Find where the given text appears and provide that cell's center as (X, Y) coordinate. 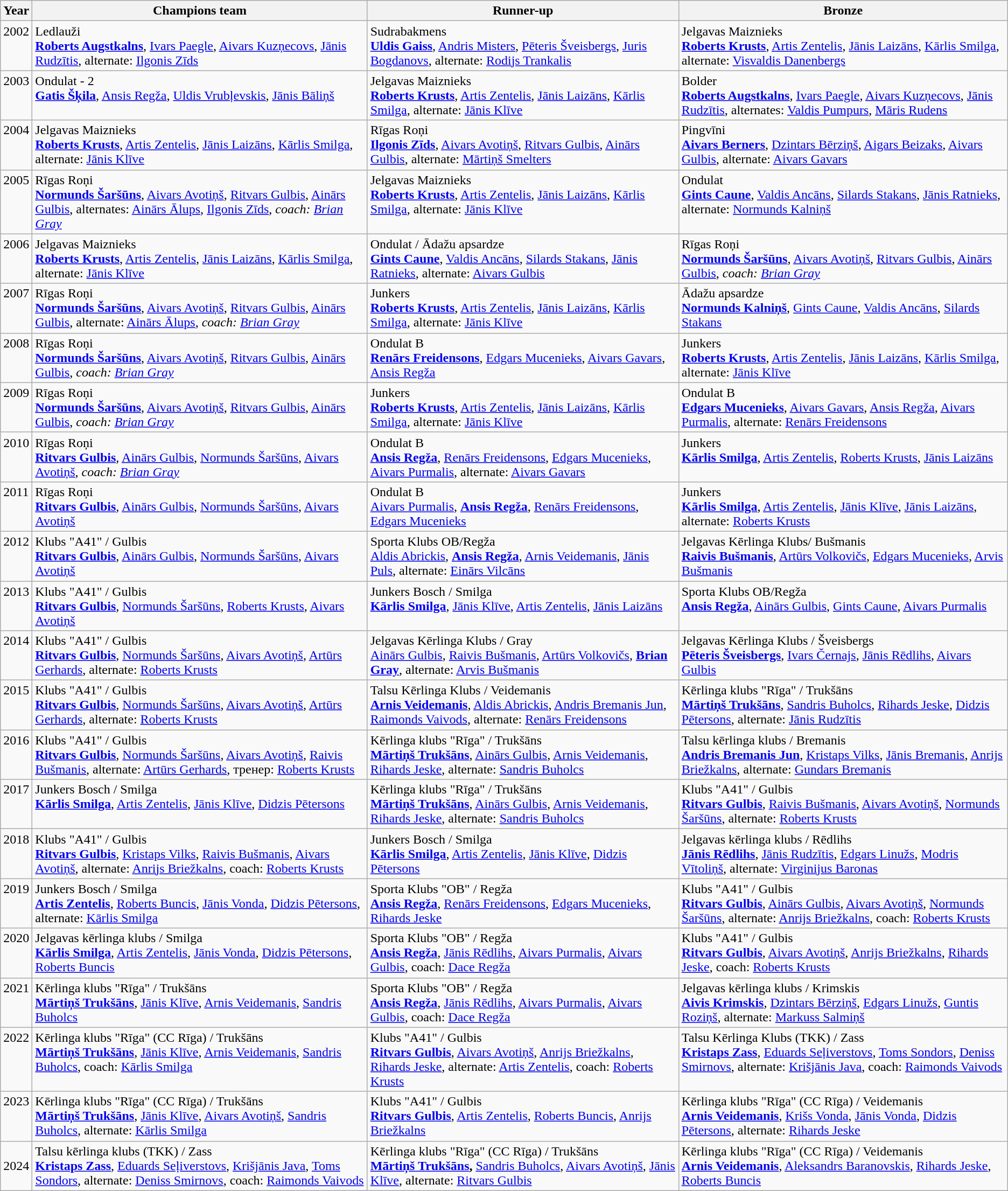
2014 (16, 656)
2007 (16, 308)
Ondulat - 2Gatis Šķila, Ansis Regža, Uldis Vrubļevskis, Jānis Bāliņš (200, 95)
Jelgavas kērlinga klubs / Krimskis Aivis Krimskis, Dzintars Bērziņš, Edgars Linužs, Guntis Roziņš, alternate: Markuss Salmiņš (843, 1002)
2015 (16, 705)
2006 (16, 259)
JunkersKārlis Smilga, Artis Zentelis, Jānis Klīve, Jānis Laizāns, alternate: Roberts Krusts (843, 506)
Rīgas RoņiRitvars Gulbis, Ainārs Gulbis, Normunds Šaršūns, Aivars Avotiņš (200, 506)
Jelgavas Kērlinga Klubs / GrayAinārs Gulbis, Raivis Bušmanis, Artūrs Volkovičs, Brian Gray, alternate: Arvis Bušmanis (523, 656)
2008 (16, 358)
2017 (16, 804)
Ondulat BRenārs Freidensons, Edgars Mucenieks, Aivars Gavars, Ansis Regža (523, 358)
Junkers Bosch / SmilgaArtis Zentelis, Roberts Buncis, Jānis Vonda, Didzis Pētersons, alternate: Kārlis Smilga (200, 903)
Champions team (200, 11)
2018 (16, 854)
Bronze (843, 11)
Jelgavas kērlinga klubs / SmilgaKārlis Smilga, Artis Zentelis, Jānis Vonda, Didzis Pētersons, Roberts Buncis (200, 953)
Klubs "A41" / GulbisRitvars Gulbis, Ainārs Gulbis, Aivars Avotiņš, Normunds Šaršūns, alternate: Anrijs Briežkalns, coach: Roberts Krusts (843, 903)
Klubs "A41" / GulbisRitvars Gulbis, Normunds Šaršūns, Aivars Avotiņš, Raivis Bušmanis, alternate: Artūrs Gerhards, тренер: Roberts Krusts (200, 755)
Sporta Klubs OB/RegžaAldis Abrickis, Ansis Regža, Arnis Veidemanis, Jānis Puls, alternate: Einārs Vilcāns (523, 556)
Klubs "A41" / GulbisRitvars Gulbis, Artis Zentelis, Roberts Buncis, Anrijs Briežkalns (523, 1116)
Year (16, 11)
2021 (16, 1002)
Ondulat / Ādažu apsardzeGints Caune, Valdis Ancāns, Silards Stakans, Jānis Ratnieks, alternate: Aivars Gulbis (523, 259)
Kērlinga klubs "Rīga" (CC Rīga) / TrukšānsMārtiņš Trukšāns, Sandris Buholcs, Aivars Avotiņš, Jānis Klīve, alternate: Ritvars Gulbis (523, 1166)
2010 (16, 457)
Ādažu apsardzeNormunds Kalniņš, Gints Caune, Valdis Ancāns, Silards Stakans (843, 308)
Klubs "A41" / GulbisRitvars Gulbis, Kristaps Vilks, Raivis Bušmanis, Aivars Avotiņš, alternate: Anrijs Briežkalns, coach: Roberts Krusts (200, 854)
2019 (16, 903)
Kērlinga klubs "Rīga" (CC Rīga) / VeidemanisArnis Veidemanis, Krišs Vonda, Jānis Vonda, Didzis Pētersons, alternate: Rihards Jeske (843, 1116)
Jelgavas MaiznieksRoberts Krusts, Artis Zentelis, Jānis Laizāns, Kārlis Smilga, alternate: Visvaldis Danenbergs (843, 46)
BolderRoberts Augstkalns, Ivars Paegle, Aivars Kuzņecovs, Jānis Rudzītis, alternates: Valdis Pumpurs, Māris Rudens (843, 95)
Klubs "A41" / GulbisRitvars Gulbis, Ainārs Gulbis, Normunds Šaršūns, Aivars Avotiņš (200, 556)
Jelgavas kērlinga klubs / RēdlihsJānis Rēdlihs, Jānis Rudzītis, Edgars Linužs, Modris Vītoliņš, alternate: Virginijus Baronas (843, 854)
Rīgas RoņiRitvars Gulbis, Ainārs Gulbis, Normunds Šaršūns, Aivars Avotiņš, coach: Brian Gray (200, 457)
Rīgas RoņiNormunds Šaršūns, Aivars Avotiņš, Ritvars Gulbis, Ainārs Gulbis, alternate: Ainārs Ālups, coach: Brian Gray (200, 308)
Sporta Klubs OB/RegžaAnsis Regža, Ainārs Gulbis, Gints Caune, Aivars Purmalis (843, 605)
Kērlinga klubs "Rīga" (CC Rīga) / TrukšānsMārtiņš Trukšāns, Jānis Klīve, Aivars Avotiņš, Sandris Buholcs, alternate: Kārlis Smilga (200, 1116)
2013 (16, 605)
2020 (16, 953)
Runner-up (523, 11)
Rīgas RoņiNormunds Šaršūns, Aivars Avotiņš, Ritvars Gulbis, Ainārs Gulbis, alternates: Ainārs Ālups, Ilgonis Zīds, coach: Brian Gray (200, 201)
Ondulat BAnsis Regža, Renārs Freidensons, Edgars Mucenieks, Aivars Purmalis, alternate: Aivars Gavars (523, 457)
Junkers Bosch / SmilgaKārlis Smilga, Jānis Klīve, Artis Zentelis, Jānis Laizāns (523, 605)
Klubs "A41" / GulbisRitvars Gulbis, Normunds Šaršūns, Roberts Krusts, Aivars Avotiņš (200, 605)
2002 (16, 46)
Kērlinga klubs "Rīga" (CC Rīga) / VeidemanisArnis Veidemanis, Aleksandrs Baranovskis, Rihards Jeske, Roberts Buncis (843, 1166)
Kērlinga klubs "Rīga" / TrukšānsMārtiņš Trukšāns, Sandris Buholcs, Rihards Jeske, Didzis Pētersons, alternate: Jānis Rudzītis (843, 705)
LedlaužiRoberts Augstkalns, Ivars Paegle, Aivars Kuzņecovs, Jānis Rudzītis, alternate: Ilgonis Zīds (200, 46)
Klubs "A41" / GulbisRitvars Gulbis, Aivars Avotiņš, Anrijs Briežkalns, Rihards Jeske, coach: Roberts Krusts (843, 953)
2016 (16, 755)
Kērlinga klubs "Rīga" / TrukšānsMārtiņš Trukšāns, Jānis Klīve, Arnis Veidemanis, Sandris Buholcs (200, 1002)
Klubs "A41" / GulbisRitvars Gulbis, Raivis Bušmanis, Aivars Avotiņš, Normunds Šaršūns, alternate: Roberts Krusts (843, 804)
Talsu kērlinga klubs / BremanisAndris Bremanis Jun, Kristaps Vilks, Jānis Bremanis, Anrijs Briežkalns, alternate: Gundars Bremanis (843, 755)
Klubs "A41" / GulbisRitvars Gulbis, Aivars Avotiņš, Anrijs Briežkalns, Rihards Jeske, alternate: Artis Zentelis, coach: Roberts Krusts (523, 1059)
Kērlinga klubs "Rīga" (CC Rīga) / TrukšānsMārtiņš Trukšāns, Jānis Klīve, Arnis Veidemanis, Sandris Buholcs, coach: Kārlis Smilga (200, 1059)
2003 (16, 95)
Ondulat BAivars Purmalis, Ansis Regža, Renārs Freidensons, Edgars Mucenieks (523, 506)
2004 (16, 145)
Ondulat BEdgars Mucenieks, Aivars Gavars, Ansis Regža, Aivars Purmalis, alternate: Renārs Freidensons (843, 407)
2022 (16, 1059)
2011 (16, 506)
Jelgavas Kērlinga Klubs / ŠveisbergsPēteris Šveisbergs, Ivars Černajs, Jānis Rēdlihs, Aivars Gulbis (843, 656)
Rīgas RoņiIlgonis Zīds, Aivars Avotiņš, Ritvars Gulbis, Ainārs Gulbis, alternate: Mārtiņš Smelters (523, 145)
2009 (16, 407)
OndulatGints Caune, Valdis Ancāns, Silards Stakans, Jānis Ratnieks, alternate: Normunds Kalniņš (843, 201)
JunkersKārlis Smilga, Artis Zentelis, Roberts Krusts, Jānis Laizāns (843, 457)
2005 (16, 201)
Talsu Kērlinga Klubs / VeidemanisArnis Veidemanis, Aldis Abrickis, Andris Bremanis Jun, Raimonds Vaivods, alternate: Renārs Freidensons (523, 705)
SudrabakmensUldis Gaiss, Andris Misters, Pēteris Šveisbergs, Juris Bogdanovs, alternate: Rodijs Trankalis (523, 46)
PingvīniAivars Berners, Dzintars Bērziņš, Aigars Beizaks, Aivars Gulbis, alternate: Aivars Gavars (843, 145)
2012 (16, 556)
Sporta Klubs "OB" / RegžaAnsis Regža, Renārs Freidensons, Edgars Mucenieks, Rihards Jeske (523, 903)
Jelgavas Kērlinga Klubs/ BušmanisRaivis Bušmanis, Artūrs Volkovičs, Edgars Mucenieks, Arvis Bušmanis (843, 556)
2023 (16, 1116)
2024 (16, 1166)
